For the text-containing cell, return its midpoint in (X, Y) coordinate format. 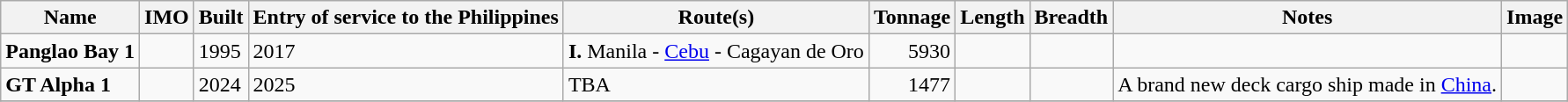
1477 (912, 84)
Built (221, 18)
Route(s) (716, 18)
Breadth (1072, 18)
IMO (167, 18)
2024 (221, 84)
2025 (406, 84)
GT Alpha 1 (70, 84)
Panglao Bay 1 (70, 51)
I. Manila - Cebu - Cagayan de Oro (716, 51)
A brand new deck cargo ship made in China. (1308, 84)
Notes (1308, 18)
Length (993, 18)
TBA (716, 84)
Image (1535, 18)
Entry of service to the Philippines (406, 18)
5930 (912, 51)
1995 (221, 51)
Name (70, 18)
Tonnage (912, 18)
2017 (406, 51)
